Return [X, Y] of the center of cell containing provided text 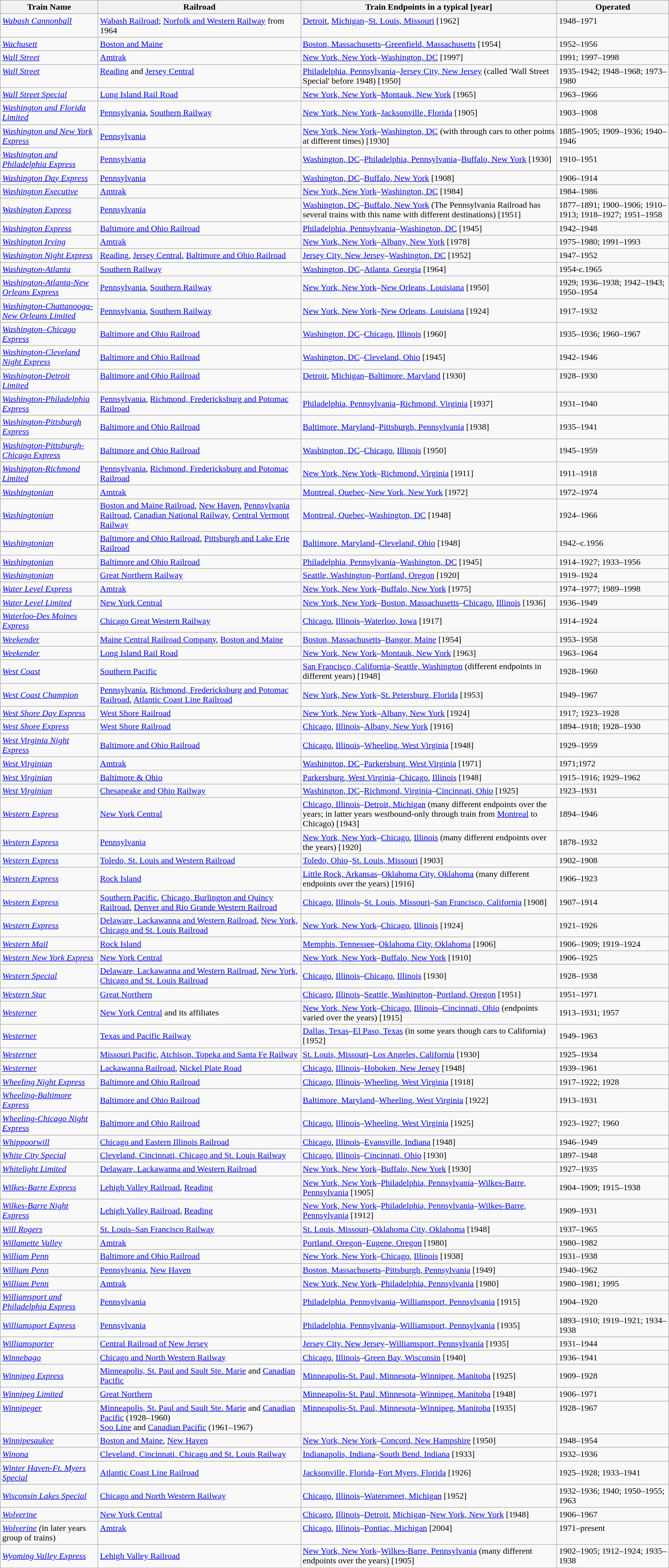
Southern Pacific [199, 671]
1947–1952 [613, 256]
Waterloo-Des Moines Express [49, 621]
Minneapolis, St. Paul and Sault Ste. Marie and Canadian Pacific [199, 1375]
1984–1986 [613, 191]
Jacksonville, Florida–Fort Myers, Florida [1926] [429, 1473]
Boston, Massachusetts–Greenfield, Massachusetts [1954] [429, 44]
1928–1967 [613, 1418]
1931–1944 [613, 1344]
Washington and Florida Limited [49, 113]
Toledo, St. Louis and Western Railroad [199, 861]
Western Star [49, 994]
Jersey City, New Jersey–Washington, DC [1952] [429, 256]
Winnipeg Express [49, 1375]
1929–1959 [613, 745]
New York, New York–Washington, DC [1997] [429, 58]
1940–1962 [613, 1270]
1906–1909; 1919–1924 [613, 944]
Whitelight Limited [49, 1169]
Chicago and Eastern Illinois Railroad [199, 1142]
Wolverine (in later years group of trains) [49, 1533]
1927–1935 [613, 1169]
West Coast Champion [49, 695]
1904–1920 [613, 1302]
New York, New York–Wilkes-Barre, Pennsylvania (many different endpoints over the years) [1905] [429, 1556]
New York, New York–Albany, New York [1978] [429, 242]
Western New York Express [49, 958]
Philadelphia, Pennsylvania–Williamsport, Pennsylvania [1935] [429, 1325]
1925–1928; 1933–1941 [613, 1473]
Detroit, Michigan–St. Louis, Missouri [1962] [429, 26]
Washington-Chattanooga-New Orleans Limited [49, 311]
1924–1966 [613, 515]
Toledo, Ohio–St. Louis, Missouri [1903] [429, 861]
Winnipesaukee [49, 1441]
Boston and Maine Railroad, New Haven, Pennsylvania Railroad, Canadian National Railway, Central Vermont Railway [199, 515]
1902–1905; 1912–1924; 1935–1938 [613, 1556]
New York Central and its affiliates [199, 1013]
West Coast [49, 671]
1946–1949 [613, 1142]
Chicago, Illinois–Cincinnati, Ohio [1930] [429, 1156]
New York, New York–Buffalo, New York [1930] [429, 1169]
Atlantic Coast Line Railroad [199, 1473]
1906–1925 [613, 958]
New York, New York–Chicago, Illinois–Cincinnati, Ohio (endpoints varied over the years) [1915] [429, 1013]
1921–1926 [613, 926]
Wheeling-Chicago Night Express [49, 1123]
1906–1914 [613, 178]
New York, New York–Philadelphia, Pennsylvania [1980] [429, 1283]
1923–1927; 1960 [613, 1123]
1932–1936; 1940; 1950–1955; 1963 [613, 1496]
Washington-Atlanta-New Orleans Express [49, 287]
Southern Railway [199, 269]
Wilkes-Barre Express [49, 1187]
New York, New York–Chicago, Illinois [1924] [429, 926]
Wolverine [49, 1514]
1936–1949 [613, 603]
New York, New York–Boston, Massachusetts–Chicago, Illinois [1936] [429, 603]
Chicago, Illinois–Seattle, Washington–Portland, Oregon [1951] [429, 994]
Missouri Pacific, Atchison, Topeka and Santa Fe Railway [199, 1054]
1954-c.1965 [613, 269]
Central Railroad of New Jersey [199, 1344]
Operated [613, 7]
Philadelphia, Pennsylvania–Jersey City, New Jersey (called 'Wall Street Special' before 1948) [1950] [429, 76]
Chicago, Illinois–Detroit, Michigan–New York, New York [1948] [429, 1514]
1917–1922; 1928 [613, 1082]
Washington-Philadelphia Express [49, 404]
Chesapeake and Ohio Railway [199, 791]
Willamette Valley [49, 1243]
Washington Night Express [49, 256]
Washington, DC–Richmond, Virginia–Cincinnati, Ohio [1925] [429, 791]
Washington, DC–Parkersburg, West Virginia [1971] [429, 763]
Wyoming Valley Express [49, 1556]
New York, New York–St. Petersburg, Florida [1953] [429, 695]
Montreal, Quebec–Washington, DC [1948] [429, 515]
Wabash Railroad; Norfolk and Western Railway from 1964 [199, 26]
Wabash Cannonball [49, 26]
Minneapolis-St. Paul, Minnesota–Winnipeg, Manitoba [1935] [429, 1418]
Winnipeg Limited [49, 1394]
1949–1967 [613, 695]
New York, New York–Montauk, New York [1965] [429, 94]
Chicago, Illinois–Pontiac, Michigan [2004] [429, 1533]
1949–1963 [613, 1036]
Chicago, Illinois–St. Louis, Missouri–San Francisco, California [1908] [429, 902]
Washington Day Express [49, 178]
Williamsport Express [49, 1325]
1972–1974 [613, 492]
1929; 1936–1938; 1942–1943; 1950–1954 [613, 287]
Winnipeger [49, 1418]
St. Louis, Missouri–Oklahoma City, Oklahoma [1948] [429, 1229]
Washington–Chicago Express [49, 334]
1907–1914 [613, 902]
New York, New York–Chicago, Illinois [1938] [429, 1256]
1971;1972 [613, 763]
Washington Irving [49, 242]
Train Endpoints in a typical [year] [429, 7]
Winter Haven-Ft. Myers Special [49, 1473]
Maine Central Railroad Company, Boston and Maine [199, 639]
1894–1918; 1928–1930 [613, 727]
Chicago, Illinois–Green Bay, Wisconsin [1940] [429, 1357]
Boston and Maine, New Haven [199, 1441]
Chicago, Illinois–Waterloo, Iowa [1917] [429, 621]
1928–1930 [613, 380]
Washington-Atlanta [49, 269]
1923–1931 [613, 791]
Washington, DC–Chicago, Illinois [1960] [429, 334]
1906–1971 [613, 1394]
Dallas, Texas–El Paso, Texas (in some years though cars to California) [1952] [429, 1036]
1942–c.1956 [613, 543]
Wilkes-Barre Night Express [49, 1211]
New York, New York–Jacksonville, Florida [1905] [429, 113]
1928–1960 [613, 671]
Winnebago [49, 1357]
St. Louis–San Francisco Railway [199, 1229]
Parkersburg, West Virginia–Chicago, Illinois [1948] [429, 777]
1980–1981; 1995 [613, 1283]
1904–1909; 1915–1938 [613, 1187]
1878–1932 [613, 842]
Baltimore, Maryland–Pittsburgh, Pennsylvania [1938] [429, 427]
1935–1942; 1948–1968; 1973–1980 [613, 76]
Pennsylvania, Richmond, Fredericksburg and Potomac Railroad, Atlantic Coast Line Railroad [199, 695]
Whippoorwill [49, 1142]
1937–1965 [613, 1229]
Montreal, Quebec–New York, New York [1972] [429, 492]
Washington, DC–Chicago, Illinois [1950] [429, 450]
1897–1948 [613, 1156]
Minneapolis, St. Paul and Sault Ste. Marie and Canadian Pacific (1928–1960) Soo Line and Canadian Pacific (1961–1967) [199, 1418]
Memphis, Tennessee–Oklahoma City, Oklahoma [1906] [429, 944]
New York, New York–Philadelphia, Pennsylvania–Wilkes-Barre, Pennsylvania [1905] [429, 1187]
Boston, Massachusetts–Pittsburgh, Pennsylvania [1949] [429, 1270]
1893–1910; 1919–1921; 1934–1938 [613, 1325]
Chicago, Illinois–Albany, New York [1916] [429, 727]
Baltimore & Ohio [199, 777]
Train Name [49, 7]
1906–1967 [613, 1514]
1902–1908 [613, 861]
Western Special [49, 976]
1928–1938 [613, 976]
Washington and Philadelphia Express [49, 159]
Pennsylvania, New Haven [199, 1270]
New York, New York–Philadelphia, Pennsylvania–Wilkes-Barre, Pennsylvania [1912] [429, 1211]
Wall Street Special [49, 94]
Boston, Massachusetts–Bangor, Maine [1954] [429, 639]
Baltimore, Maryland–Cleveland, Ohio [1948] [429, 543]
Reading, Jersey Central, Baltimore and Ohio Railroad [199, 256]
New York, New York–Buffalo, New York [1910] [429, 958]
Minneapolis-St. Paul, Minnesota–Winnipeg, Manitoba [1925] [429, 1375]
West Virginia Night Express [49, 745]
1910–1951 [613, 159]
1951–1971 [613, 994]
1915–1916; 1929–1962 [613, 777]
Wisconsin Lakes Special [49, 1496]
Washington, DC–Philadelphia, Pennsylvania–Buffalo, New York [1930] [429, 159]
New York, New York–Buffalo, New York [1975] [429, 589]
Great Northern Railway [199, 575]
Williamsporter [49, 1344]
Philadelphia, Pennsylvania–Richmond, Virginia [1937] [429, 404]
Little Rock, Arkansas–Oklahoma City, Oklahoma (many different endpoints over the years) [1916] [429, 879]
1925–1934 [613, 1054]
1945–1959 [613, 450]
Indianapolis, Indiana–South Bend, Indiana [1933] [429, 1454]
1903–1908 [613, 113]
Washington-Pittsburgh-Chicago Express [49, 450]
Chicago, Illinois–Wheeling, West Virginia [1948] [429, 745]
Delaware, Lackawanna and Western Railroad [199, 1169]
Washington-Richmond Limited [49, 473]
Washington and New York Express [49, 136]
Washington-Cleveland Night Express [49, 357]
New York, New York–Washington, DC [1984] [429, 191]
Chicago, Illinois–Wheeling, West Virginia [1925] [429, 1123]
Railroad [199, 7]
New York, New York–Richmond, Virginia [1911] [429, 473]
1914–1924 [613, 621]
1935–1941 [613, 427]
Portland, Oregon–Eugene, Oregon [1980] [429, 1243]
Washington Executive [49, 191]
St. Louis, Missouri–Los Angeles, California [1930] [429, 1054]
New York, New York–Concord, New Hampshire [1950] [429, 1441]
1914–1927; 1933–1956 [613, 562]
1894–1946 [613, 814]
Chicago, Illinois–Chicago, Illinois [1930] [429, 976]
1963–1966 [613, 94]
1932–1936 [613, 1454]
Reading and Jersey Central [199, 76]
1913–1931 [613, 1100]
1931–1938 [613, 1256]
1991; 1997–1998 [613, 58]
Chicago, Illinois–Evansville, Indiana [1948] [429, 1142]
Washington-Detroit Limited [49, 380]
1948–1954 [613, 1441]
1913–1931; 1957 [613, 1013]
New York, New York–Washington, DC (with through cars to other points at different times) [1930] [429, 136]
Chicago Great Western Railway [199, 621]
1877–1891; 1900–1906; 1910–1913; 1918–1927; 1951–1958 [613, 209]
1952–1956 [613, 44]
Southern Pacific, Chicago, Burlington and Quincy Railroad, Denver and Rio Grande Western Railroad [199, 902]
1948–1971 [613, 26]
Baltimore and Ohio Railroad, Pittsburgh and Lake Erie Railroad [199, 543]
Wheeling Night Express [49, 1082]
1885–1905; 1909–1936; 1940–1946 [613, 136]
1906–1923 [613, 879]
1953–1958 [613, 639]
1939–1961 [613, 1068]
1975–1980; 1991–1993 [613, 242]
San Francisco, California–Seattle, Washington (different endpoints in different years) [1948] [429, 671]
1942–1948 [613, 228]
1909–1931 [613, 1211]
Texas and Pacific Railway [199, 1036]
Washington, DC–Buffalo, New York [1908] [429, 178]
1917; 1923–1928 [613, 713]
Lehigh Valley Railroad [199, 1556]
Detroit, Michigan–Baltimore, Maryland [1930] [429, 380]
1919–1924 [613, 575]
New York, New York–New Orleans, Louisiana [1924] [429, 311]
Philadelphia, Pennsylvania–Williamsport, Pennsylvania [1915] [429, 1302]
Winona [49, 1454]
Chicago, Illinois–Hoboken, New Jersey [1948] [429, 1068]
Lackawanna Railroad, Nickel Plate Road [199, 1068]
1935–1936; 1960–1967 [613, 334]
1963–1964 [613, 653]
1909–1928 [613, 1375]
Seattle, Washington–Portland, Oregon [1920] [429, 575]
Williamsport and Philadelphia Express [49, 1302]
Washington-Pittsburgh Express [49, 427]
West Shore Day Express [49, 713]
1980–1982 [613, 1243]
New York, New York–Montauk, New York [1963] [429, 653]
1971–present [613, 1533]
White City Special [49, 1156]
Wachusett [49, 44]
Washington, DC–Buffalo, New York (The Pennsylvania Railroad has several trains with this name with different destinations) [1951] [429, 209]
Boston and Maine [199, 44]
Jersey City, New Jersey–Williamsport, Pennsylvania [1935] [429, 1344]
Water Level Express [49, 589]
1942–1946 [613, 357]
New York, New York–New Orleans, Louisiana [1950] [429, 287]
Washington, DC–Atlanta, Georgia [1964] [429, 269]
Minneapolis-St. Paul, Minnesota–Winnipeg, Manitoba [1948] [429, 1394]
Chicago, Illinois–Watersmeet, Michigan [1952] [429, 1496]
1917–1932 [613, 311]
Washington, DC–Cleveland, Ohio [1945] [429, 357]
Water Level Limited [49, 603]
New York, New York–Chicago, Illinois (many different endpoints over the years) [1920] [429, 842]
Wheeling-Baltimore Express [49, 1100]
1974–1977; 1989–1998 [613, 589]
1911–1918 [613, 473]
Baltimore, Maryland–Wheeling, West Virginia [1922] [429, 1100]
New York, New York–Albany, New York [1924] [429, 713]
West Shore Express [49, 727]
Western Mail [49, 944]
Will Rogers [49, 1229]
1936–1941 [613, 1357]
1931–1940 [613, 404]
Chicago, Illinois–Wheeling, West Virginia [1918] [429, 1082]
